Capture the cell that displays the provided text and extract its (x, y) central coordinate. 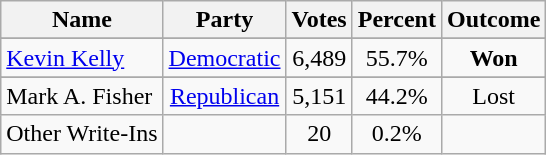
6,489 (319, 58)
Name (82, 20)
Outcome (493, 20)
0.2% (396, 134)
Mark A. Fisher (82, 96)
Kevin Kelly (82, 58)
Party (224, 20)
Democratic (224, 58)
Other Write-Ins (82, 134)
Won (493, 58)
Percent (396, 20)
Republican (224, 96)
5,151 (319, 96)
Votes (319, 20)
20 (319, 134)
Lost (493, 96)
55.7% (396, 58)
44.2% (396, 96)
